Return (x, y) of the center of cell containing provided text 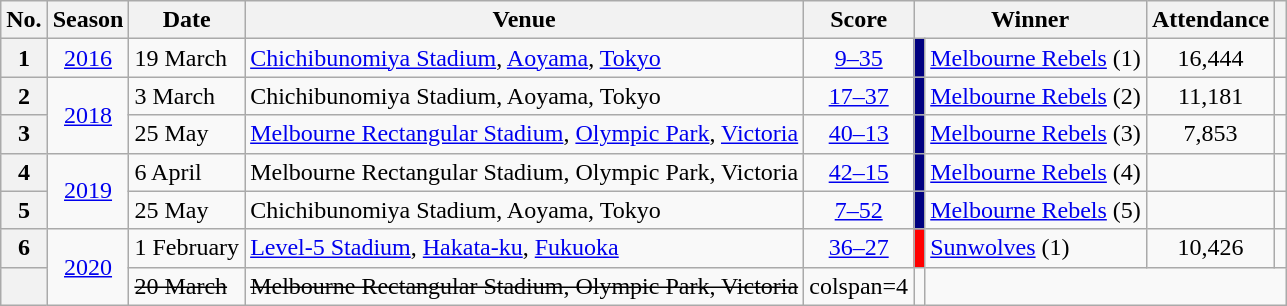
2019 (88, 191)
19 March (187, 58)
16,444 (1210, 58)
1 February (187, 248)
11,181 (1210, 96)
colspan=4 (859, 286)
5 (24, 210)
6 April (187, 172)
17–37 (859, 96)
3 (24, 134)
2016 (88, 58)
Winner (1030, 20)
10,426 (1210, 248)
7–52 (859, 210)
Date (187, 20)
Attendance (1210, 20)
2018 (88, 115)
Season (88, 20)
1 (24, 58)
2020 (88, 267)
Venue (524, 20)
Sunwolves (1) (1036, 248)
4 (24, 172)
9–35 (859, 58)
Melbourne Rebels (5) (1036, 210)
42–15 (859, 172)
7,853 (1210, 134)
Melbourne Rebels (1) (1036, 58)
6 (24, 248)
No. (24, 20)
20 March (187, 286)
Melbourne Rebels (4) (1036, 172)
Melbourne Rebels (2) (1036, 96)
Score (859, 20)
2 (24, 96)
Level-5 Stadium, Hakata-ku, Fukuoka (524, 248)
Melbourne Rebels (3) (1036, 134)
40–13 (859, 134)
3 March (187, 96)
36–27 (859, 248)
